Return (X, Y) of the center of cell containing provided text 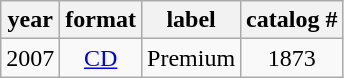
CD (101, 58)
label (192, 20)
2007 (30, 58)
1873 (292, 58)
Premium (192, 58)
catalog # (292, 20)
year (30, 20)
format (101, 20)
